Pinpoint the cell where the given text exists, returning its (X, Y) midpoint coordinate. 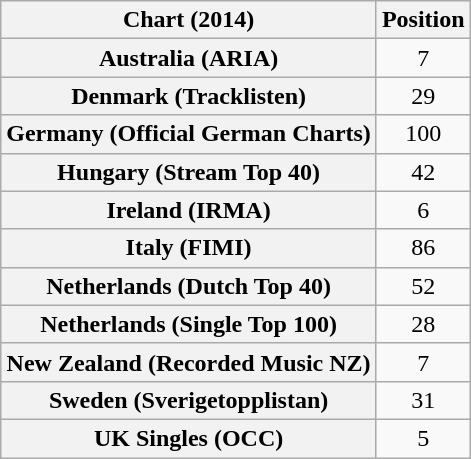
29 (423, 96)
Australia (ARIA) (189, 58)
Sweden (Sverigetopplistan) (189, 400)
Denmark (Tracklisten) (189, 96)
Ireland (IRMA) (189, 210)
Hungary (Stream Top 40) (189, 172)
86 (423, 248)
Netherlands (Dutch Top 40) (189, 286)
UK Singles (OCC) (189, 438)
Italy (FIMI) (189, 248)
42 (423, 172)
31 (423, 400)
Position (423, 20)
6 (423, 210)
Netherlands (Single Top 100) (189, 324)
New Zealand (Recorded Music NZ) (189, 362)
5 (423, 438)
100 (423, 134)
28 (423, 324)
Germany (Official German Charts) (189, 134)
Chart (2014) (189, 20)
52 (423, 286)
